Search for the cell housing the specified text and yield its [x, y] center coordinate. 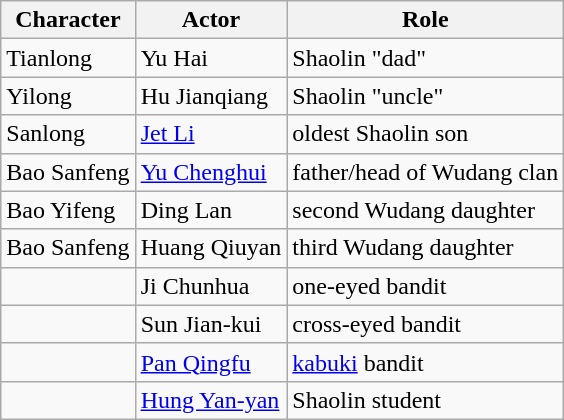
Pan Qingfu [211, 362]
Jet Li [211, 134]
kabuki bandit [426, 362]
Shaolin "uncle" [426, 96]
Hung Yan-yan [211, 400]
third Wudang daughter [426, 248]
Huang Qiuyan [211, 248]
Yilong [68, 96]
Sun Jian-kui [211, 324]
Yu Chenghui [211, 172]
Sanlong [68, 134]
Actor [211, 20]
Hu Jianqiang [211, 96]
Ding Lan [211, 210]
cross-eyed bandit [426, 324]
Bao Yifeng [68, 210]
father/head of Wudang clan [426, 172]
Character [68, 20]
Shaolin student [426, 400]
Role [426, 20]
Tianlong [68, 58]
Shaolin "dad" [426, 58]
Ji Chunhua [211, 286]
second Wudang daughter [426, 210]
one-eyed bandit [426, 286]
oldest Shaolin son [426, 134]
Yu Hai [211, 58]
